From the cell containing the given text, extract its center point as (X, Y) coordinate. 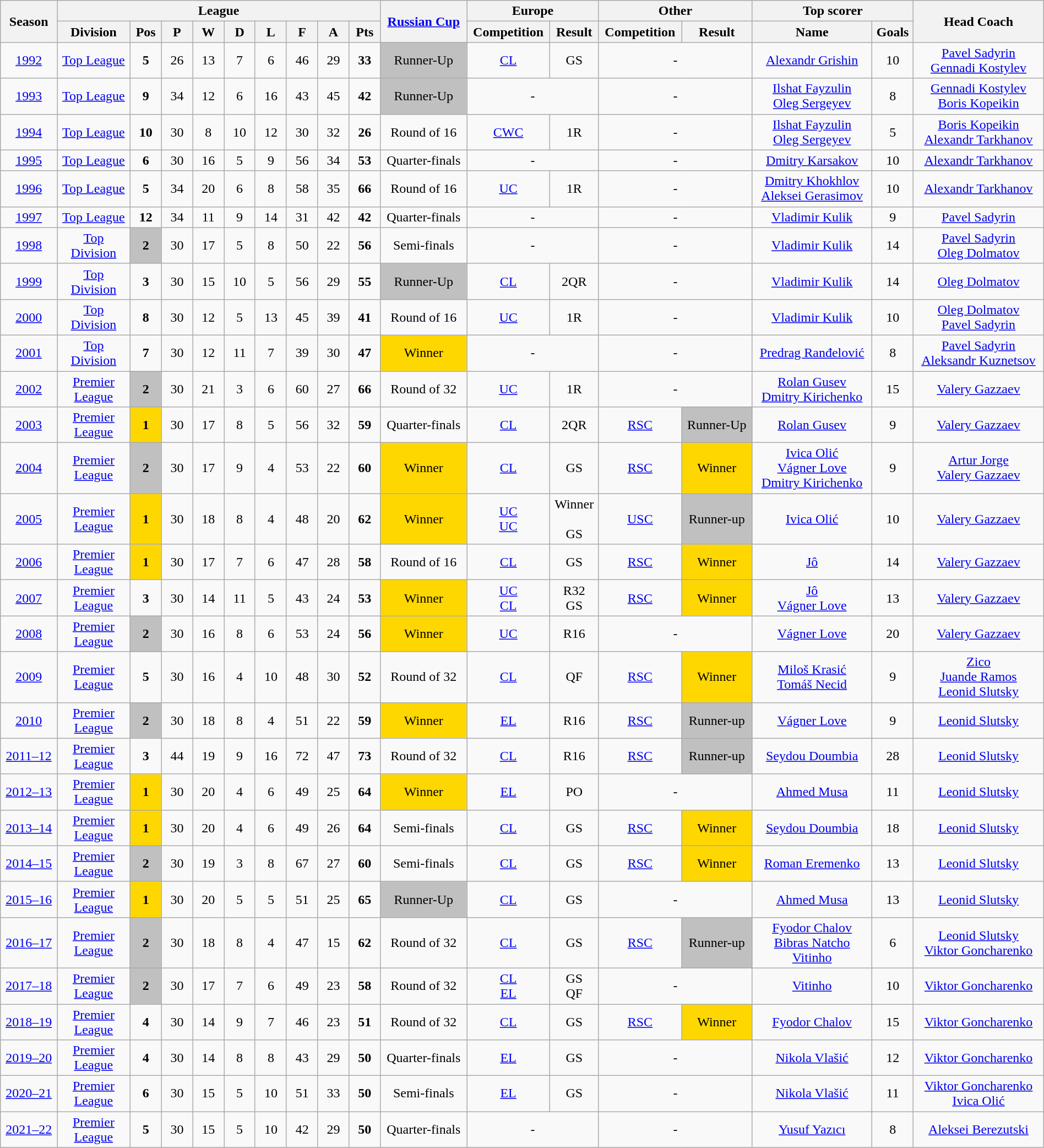
Ivica Olić Vágner Love Dmitry Kirichenko (812, 468)
1995 (29, 160)
Ivica Olić (812, 519)
Miloš Krasić Tomáš Necid (812, 677)
31 (302, 217)
Pavel Sadyrin Gennadi Kostylev (978, 61)
73 (365, 756)
2005 (29, 519)
Name (812, 32)
Rolan Gusev Dmitry Kirichenko (812, 389)
2011–12 (29, 756)
2008 (29, 633)
2009 (29, 677)
F (302, 32)
2000 (29, 317)
QF (574, 677)
67 (302, 864)
52 (365, 677)
44 (177, 756)
UC CL (508, 598)
Russian Cup (424, 21)
Oleg Dolmatov (978, 281)
65 (365, 899)
Artur Jorge Valery Gazzaev (978, 468)
1999 (29, 281)
2004 (29, 468)
2014–15 (29, 864)
Fyodor Chalov (812, 1021)
2001 (29, 353)
Viktor Goncharenko Ivica Olić (978, 1094)
1992 (29, 61)
1993 (29, 96)
Leonid Slutsky Viktor Goncharenko (978, 943)
55 (365, 281)
Boris Kopeikin Alexandr Tarkhanov (978, 132)
Zico Juande Ramos Leonid Slutsky (978, 677)
Jô (812, 562)
W (208, 32)
Pavel Sadyrin Aleksandr Kuznetsov (978, 353)
2020–21 (29, 1094)
USC (640, 519)
Fyodor Chalov Bibras Natcho Vitinho (812, 943)
Division (94, 32)
Rolan Gusev (812, 425)
2012–13 (29, 792)
1994 (29, 132)
Pavel Sadyrin Oleg Dolmatov (978, 246)
L (271, 32)
2018–19 (29, 1021)
Other (675, 11)
GS QF (574, 986)
2019–20 (29, 1058)
Dmitry Karsakov (812, 160)
2006 (29, 562)
P (177, 32)
2013–14 (29, 827)
Predrag Ranđelović (812, 353)
Oleg Dolmatov Pavel Sadyrin (978, 317)
72 (302, 756)
R32 GS (574, 598)
Head Coach (978, 21)
35 (334, 188)
Gennadi Kostylev Boris Kopeikin (978, 96)
Dmitry Khokhlov Aleksei Gerasimov (812, 188)
Pts (365, 32)
Europe (533, 11)
Vitinho (812, 986)
Yusuf Yazıcı (812, 1129)
2015–16 (29, 899)
1997 (29, 217)
41 (365, 317)
Aleksei Berezutski (978, 1129)
Pos (145, 32)
2003 (29, 425)
Jô Vágner Love (812, 598)
2016–17 (29, 943)
2017–18 (29, 986)
1998 (29, 246)
Winner GS (574, 519)
Roman Eremenko (812, 864)
2010 (29, 721)
D (240, 32)
League (219, 11)
1996 (29, 188)
A (334, 32)
Goals (892, 32)
Top scorer (833, 11)
CL EL (508, 986)
CWC (508, 132)
Pavel Sadyrin (978, 217)
21 (208, 389)
2002 (29, 389)
2021–22 (29, 1129)
Alexandr Grishin (812, 61)
PO (574, 792)
2007 (29, 598)
UC UC (508, 519)
Season (29, 21)
